Return the [x, y] coordinate for the center point of the cell that contains the specified text.  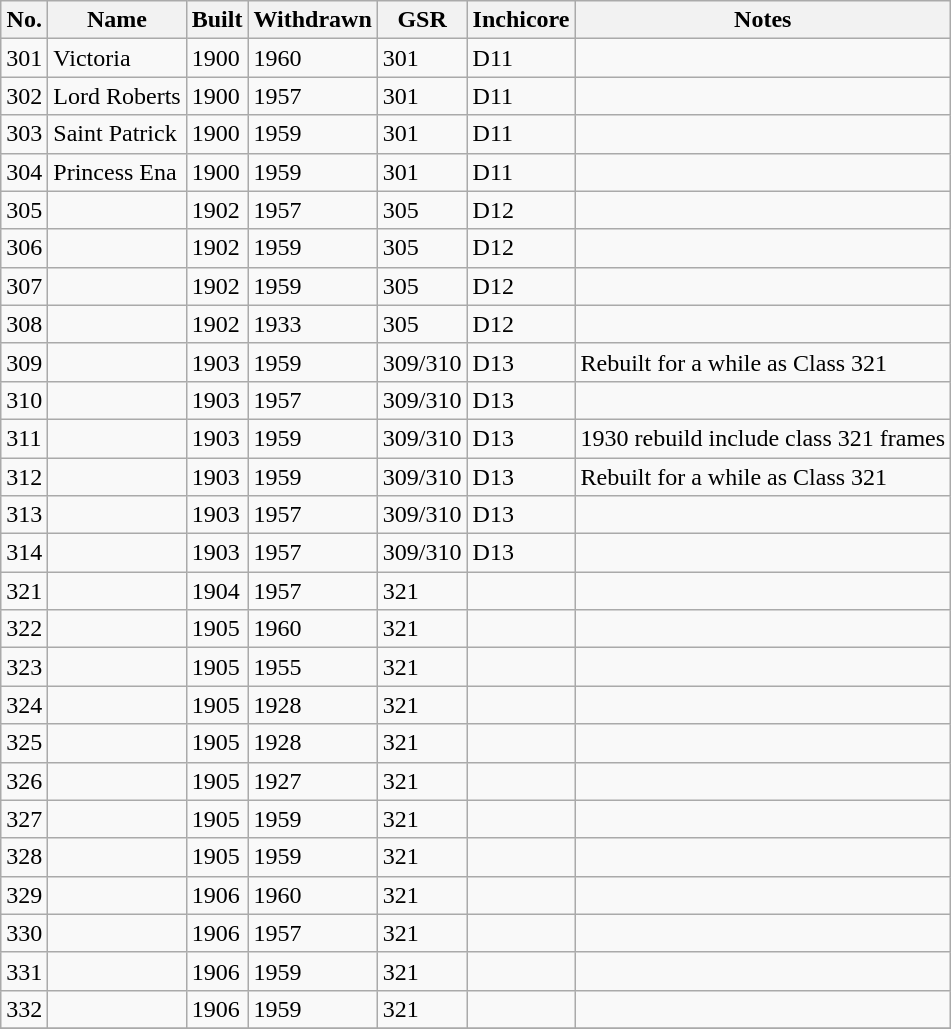
304 [24, 172]
306 [24, 248]
313 [24, 515]
Saint Patrick [117, 134]
328 [24, 857]
Lord Roberts [117, 96]
1955 [312, 667]
No. [24, 20]
Withdrawn [312, 20]
314 [24, 553]
GSR [422, 20]
Notes [763, 20]
325 [24, 743]
Name [117, 20]
331 [24, 971]
1933 [312, 324]
303 [24, 134]
1927 [312, 781]
Victoria [117, 58]
311 [24, 438]
329 [24, 895]
1930 rebuild include class 321 frames [763, 438]
324 [24, 705]
330 [24, 933]
Built [217, 20]
323 [24, 667]
322 [24, 629]
Inchicore [521, 20]
332 [24, 1009]
309 [24, 362]
312 [24, 477]
1904 [217, 591]
308 [24, 324]
327 [24, 819]
Princess Ena [117, 172]
310 [24, 400]
326 [24, 781]
307 [24, 286]
302 [24, 96]
